Find where the given text appears and provide that cell's center as [x, y] coordinate. 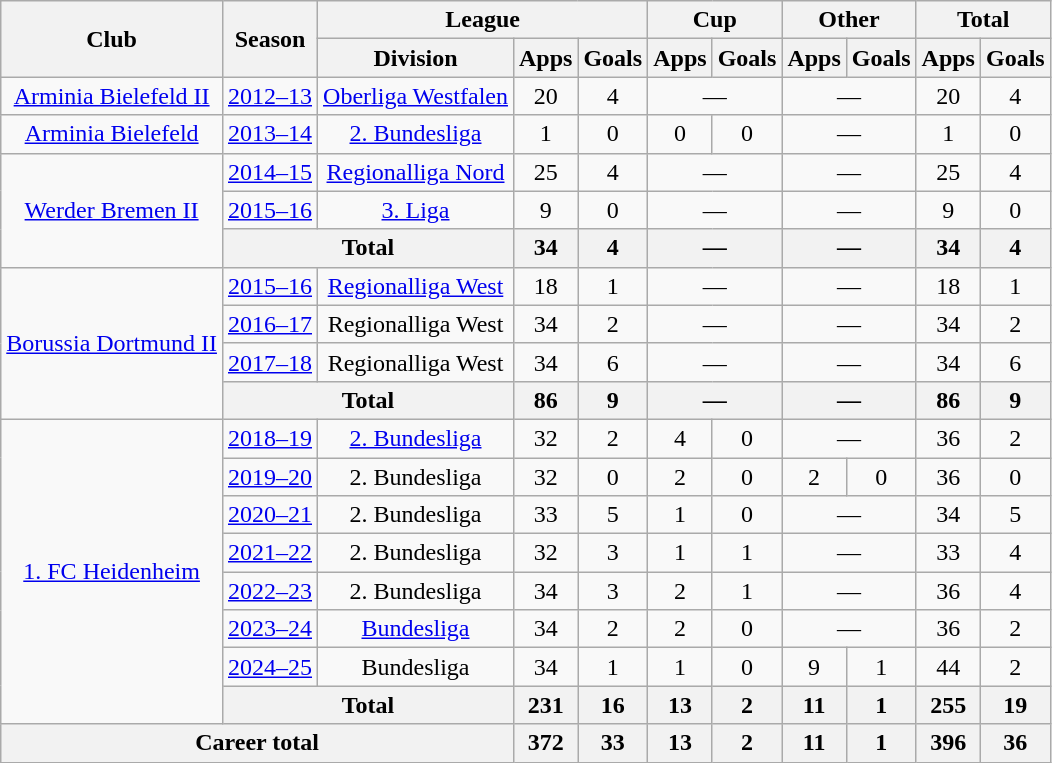
2019–20 [270, 477]
1. FC Heidenheim [112, 571]
2014–15 [270, 172]
19 [1015, 705]
Oberliga Westfalen [416, 96]
Werder Bremen II [112, 210]
Season [270, 39]
Arminia Bielefeld II [112, 96]
44 [948, 667]
2017–18 [270, 362]
2024–25 [270, 667]
2021–22 [270, 553]
Division [416, 58]
Borussia Dortmund II [112, 343]
2012–13 [270, 96]
396 [948, 743]
2023–24 [270, 629]
2022–23 [270, 591]
231 [545, 705]
Arminia Bielefeld [112, 134]
372 [545, 743]
2013–14 [270, 134]
Club [112, 39]
League [483, 20]
2020–21 [270, 515]
2018–19 [270, 438]
Career total [258, 743]
16 [613, 705]
255 [948, 705]
Cup [715, 20]
2016–17 [270, 324]
3. Liga [416, 210]
Regionalliga Nord [416, 172]
Other [849, 20]
